Search for the cell housing the specified text and yield its (x, y) center coordinate. 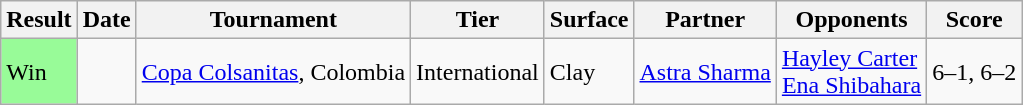
6–1, 6–2 (974, 72)
Win (39, 72)
Tournament (273, 20)
Surface (589, 20)
Tier (478, 20)
Clay (589, 72)
Date (106, 20)
International (478, 72)
Partner (705, 20)
Result (39, 20)
Astra Sharma (705, 72)
Score (974, 20)
Hayley Carter Ena Shibahara (851, 72)
Copa Colsanitas, Colombia (273, 72)
Opponents (851, 20)
